Return the (x, y) coordinate for the center point of the cell that contains the specified text.  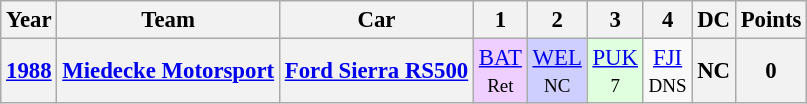
FJIDNS (668, 72)
Ford Sierra RS500 (376, 72)
Points (770, 20)
BATRet (501, 72)
4 (668, 20)
1988 (29, 72)
WELNC (557, 72)
Team (168, 20)
0 (770, 72)
3 (615, 20)
Miedecke Motorsport (168, 72)
Year (29, 20)
1 (501, 20)
DC (714, 20)
2 (557, 20)
Car (376, 20)
PUK7 (615, 72)
NC (714, 72)
